Search for the cell housing the specified text and yield its [x, y] center coordinate. 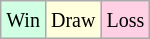
Loss [126, 20]
Draw [72, 20]
Win [24, 20]
